Detect which cell encompasses the target text, then output its (X, Y) center coordinate. 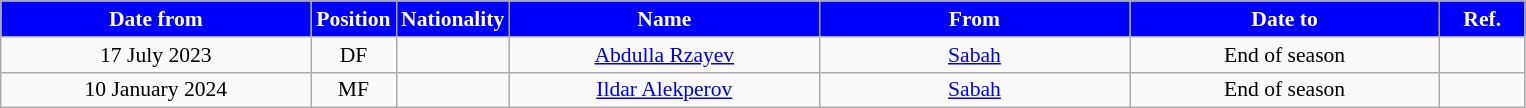
MF (354, 90)
Name (664, 19)
17 July 2023 (156, 55)
Position (354, 19)
Date from (156, 19)
Nationality (452, 19)
DF (354, 55)
Abdulla Rzayev (664, 55)
From (974, 19)
Ref. (1482, 19)
Date to (1285, 19)
10 January 2024 (156, 90)
Ildar Alekperov (664, 90)
